Capture the cell that displays the provided text and extract its (X, Y) central coordinate. 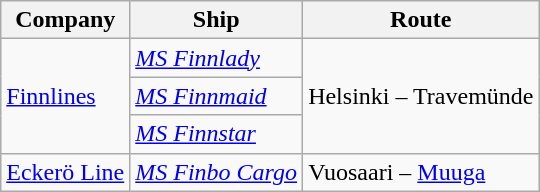
Company (66, 20)
Finnlines (66, 96)
MS Finnlady (216, 58)
Ship (216, 20)
MS Finbo Cargo (216, 172)
Vuosaari – Muuga (421, 172)
MS Finnstar (216, 134)
Route (421, 20)
Helsinki – Travemünde (421, 96)
Eckerö Line (66, 172)
MS Finnmaid (216, 96)
